From the cell containing the given text, extract its center point as (X, Y) coordinate. 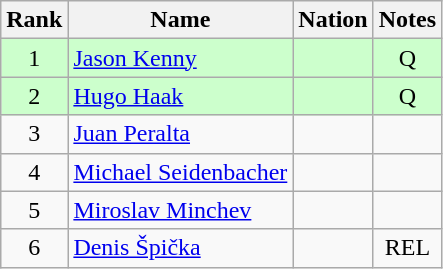
Notes (407, 20)
4 (34, 172)
Juan Peralta (180, 134)
Jason Kenny (180, 58)
2 (34, 96)
Name (180, 20)
3 (34, 134)
Rank (34, 20)
Hugo Haak (180, 96)
6 (34, 248)
REL (407, 248)
Nation (333, 20)
Denis Špička (180, 248)
Michael Seidenbacher (180, 172)
Miroslav Minchev (180, 210)
5 (34, 210)
1 (34, 58)
